Return [X, Y] of the center of cell containing provided text 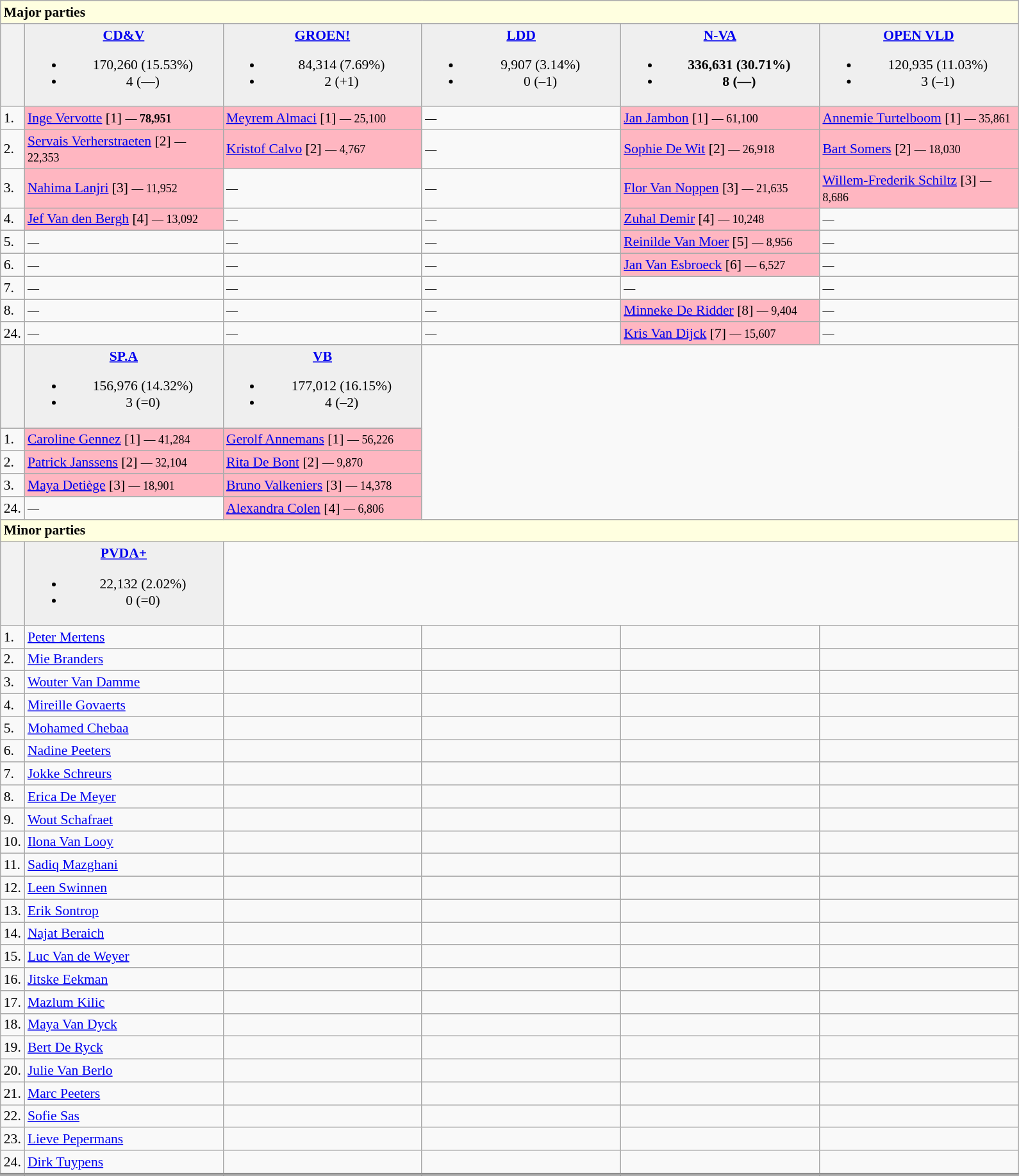
17. [13, 1002]
Bruno Valkeniers [3] — 14,378 [322, 485]
Minneke De Ridder [8] — 9,404 [720, 311]
Najat Beraich [124, 934]
18. [13, 1025]
15. [13, 957]
Leen Swinnen [124, 888]
22. [13, 1116]
Bert De Ryck [124, 1048]
Wout Schafraet [124, 820]
Luc Van de Weyer [124, 957]
Rita De Bont [2] — 9,870 [322, 463]
GROEN!84,314 (7.69%)2 (+1) [322, 65]
Maya Van Dyck [124, 1025]
Sadiq Mazghani [124, 865]
Mie Branders [124, 660]
9. [13, 820]
Gerolf Annemans [1] — 56,226 [322, 440]
Patrick Janssens [2] — 32,104 [124, 463]
N-VA336,631 (30.71%)8 (—) [720, 65]
Lieve Pepermans [124, 1139]
Zuhal Demir [4] — 10,248 [720, 219]
Sophie De Wit [2] — 26,918 [720, 149]
Jokke Schreurs [124, 774]
11. [13, 865]
Kris Van Dijck [7] — 15,607 [720, 334]
19. [13, 1048]
Inge Vervotte [1] — 78,951 [124, 119]
Alexandra Colen [4] — 6,806 [322, 508]
Jef Van den Bergh [4] — 13,092 [124, 219]
Kristof Calvo [2] — 4,767 [322, 149]
13. [13, 911]
20. [13, 1071]
Minor parties [509, 531]
Maya Detiège [3] — 18,901 [124, 485]
23. [13, 1139]
Peter Mertens [124, 637]
CD&V 170,260 (15.53%)4 (—) [124, 65]
Mohamed Chebaa [124, 728]
Mazlum Kilic [124, 1002]
Erica De Meyer [124, 797]
Julie Van Berlo [124, 1071]
Ilona Van Looy [124, 843]
Jan Jambon [1] — 61,100 [720, 119]
Servais Verherstraeten [2] — 22,353 [124, 149]
SP.A 156,976 (14.32%)3 (=0) [124, 386]
14. [13, 934]
Caroline Gennez [1] — 41,284 [124, 440]
Marc Peeters [124, 1093]
Wouter Van Damme [124, 683]
Erik Sontrop [124, 911]
Mireille Govaerts [124, 706]
Nahima Lanjri [3] — 11,952 [124, 188]
Meyrem Almaci [1] — 25,100 [322, 119]
VB177,012 (16.15%)4 (–2) [322, 386]
LDD9,907 (3.14%)0 (–1) [521, 65]
21. [13, 1093]
Willem-Frederik Schiltz [3] — 8,686 [918, 188]
Reinilde Van Moer [5] — 8,956 [720, 242]
Jitske Eekman [124, 979]
Sofie Sas [124, 1116]
Dirk Tuypens [124, 1163]
Bart Somers [2] — 18,030 [918, 149]
Nadine Peeters [124, 751]
12. [13, 888]
10. [13, 843]
16. [13, 979]
Annemie Turtelboom [1] — 35,861 [918, 119]
Flor Van Noppen [3] — 21,635 [720, 188]
PVDA+22,132 (2.02%)0 (=0) [124, 584]
Major parties [509, 12]
Jan Van Esbroeck [6] — 6,527 [720, 265]
OPEN VLD120,935 (11.03%)3 (–1) [918, 65]
